Pinpoint the cell where the given text exists, returning its (X, Y) midpoint coordinate. 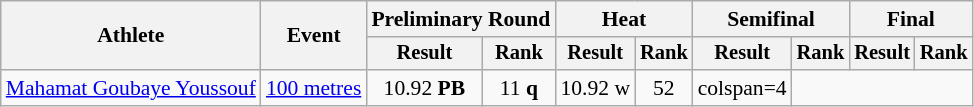
Final (910, 19)
Preliminary Round (460, 19)
11 q (518, 88)
colspan=4 (742, 88)
Athlete (131, 36)
100 metres (314, 88)
Semifinal (772, 19)
Mahamat Goubaye Youssouf (131, 88)
Event (314, 36)
10.92 PB (424, 88)
10.92 w (595, 88)
Heat (624, 19)
52 (664, 88)
